Search for the cell housing the specified text and yield its (X, Y) center coordinate. 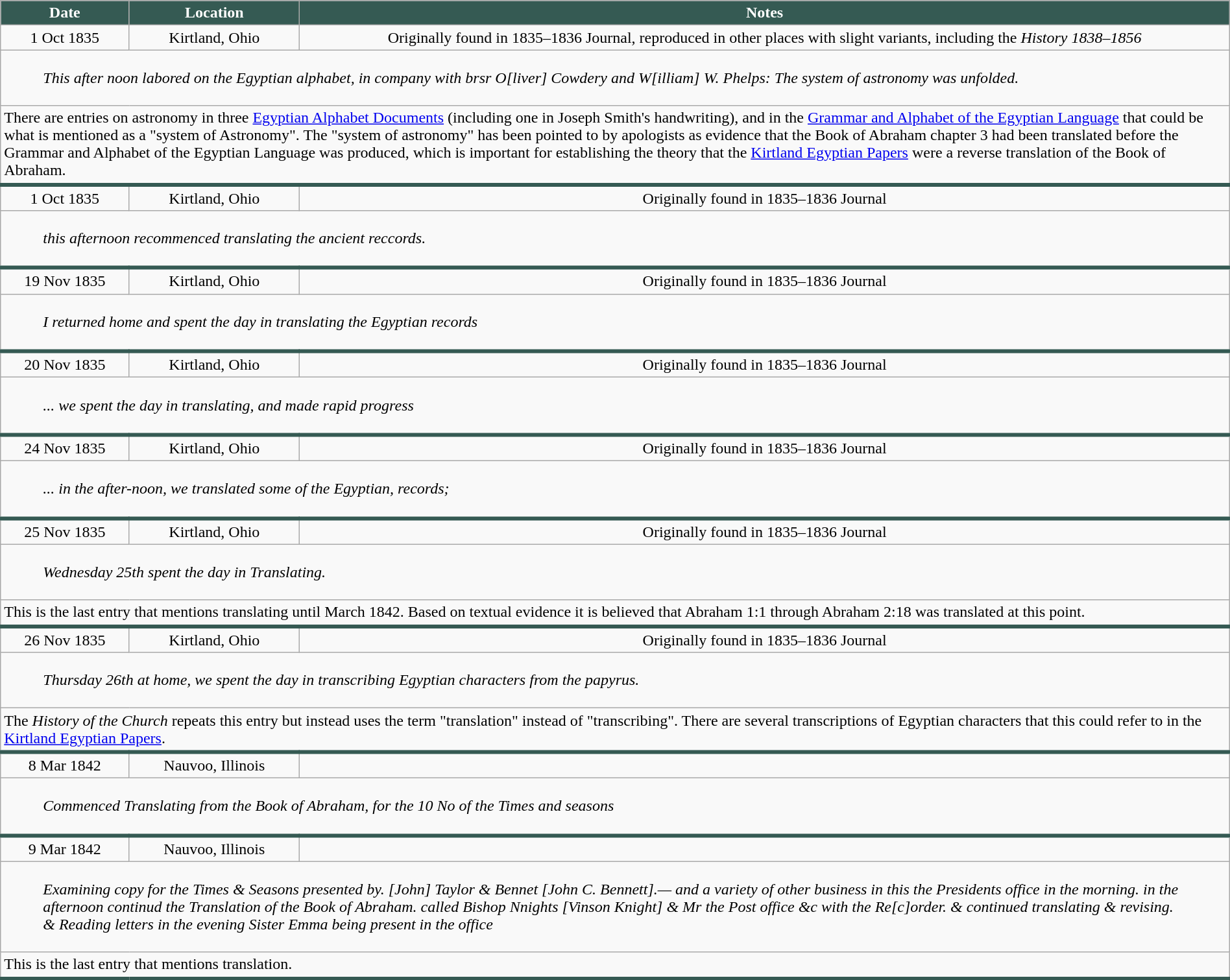
Location (214, 13)
26 Nov 1835 (65, 639)
Notes (764, 13)
This is the last entry that mentions translation. (615, 965)
24 Nov 1835 (65, 448)
Commenced Translating from the Book of Abraham, for the 10 No of the Times and seasons (615, 806)
9 Mar 1842 (65, 848)
8 Mar 1842 (65, 765)
25 Nov 1835 (65, 531)
20 Nov 1835 (65, 365)
I returned home and spent the day in translating the Egyptian records (615, 322)
Wednesday 25th spent the day in Translating. (615, 572)
... in the after-noon, we translated some of the Egyptian, records; (615, 489)
19 Nov 1835 (65, 281)
Thursday 26th at home, we spent the day in transcribing Egyptian characters from the papyrus. (615, 680)
this afternoon recommenced translating the ancient reccords. (615, 239)
Date (65, 13)
... we spent the day in translating, and made rapid progress (615, 406)
Originally found in 1835–1836 Journal, reproduced in other places with slight variants, including the History 1838–1856 (764, 38)
